Capture the cell that displays the provided text and extract its [x, y] central coordinate. 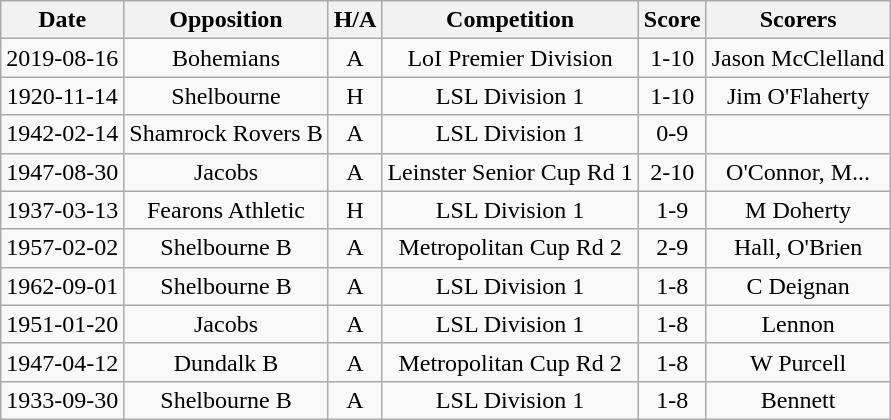
2-10 [672, 172]
1957-02-02 [62, 248]
1933-09-30 [62, 400]
2-9 [672, 248]
1942-02-14 [62, 134]
Opposition [226, 20]
W Purcell [798, 362]
1920-11-14 [62, 96]
Bennett [798, 400]
Hall, O'Brien [798, 248]
Bohemians [226, 58]
Score [672, 20]
Dundalk B [226, 362]
1947-04-12 [62, 362]
M Doherty [798, 210]
C Deignan [798, 286]
LoI Premier Division [510, 58]
1937-03-13 [62, 210]
Competition [510, 20]
0-9 [672, 134]
Leinster Senior Cup Rd 1 [510, 172]
Fearons Athletic [226, 210]
O'Connor, M... [798, 172]
Date [62, 20]
1947-08-30 [62, 172]
Scorers [798, 20]
Shelbourne [226, 96]
Jason McClelland [798, 58]
1962-09-01 [62, 286]
H/A [355, 20]
1-9 [672, 210]
Jim O'Flaherty [798, 96]
1951-01-20 [62, 324]
Lennon [798, 324]
2019-08-16 [62, 58]
Shamrock Rovers B [226, 134]
